Locate the cell with the specified text and output its [x, y] center coordinate. 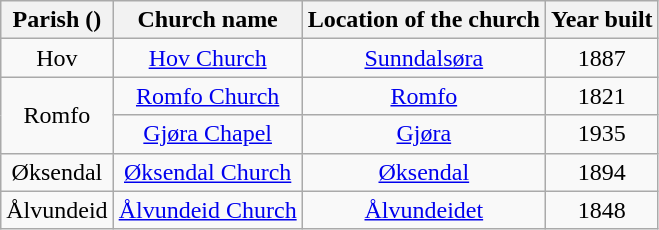
Year built [602, 20]
Parish () [57, 20]
Romfo Church [208, 96]
1848 [602, 210]
Ålvundeidet [424, 210]
1821 [602, 96]
Ålvundeid [57, 210]
Gjøra [424, 134]
Gjøra Chapel [208, 134]
Church name [208, 20]
Hov Church [208, 58]
Location of the church [424, 20]
Øksendal Church [208, 172]
Hov [57, 58]
1935 [602, 134]
Sunndalsøra [424, 58]
1887 [602, 58]
Ålvundeid Church [208, 210]
1894 [602, 172]
